For the text-containing cell, return its midpoint in [x, y] coordinate format. 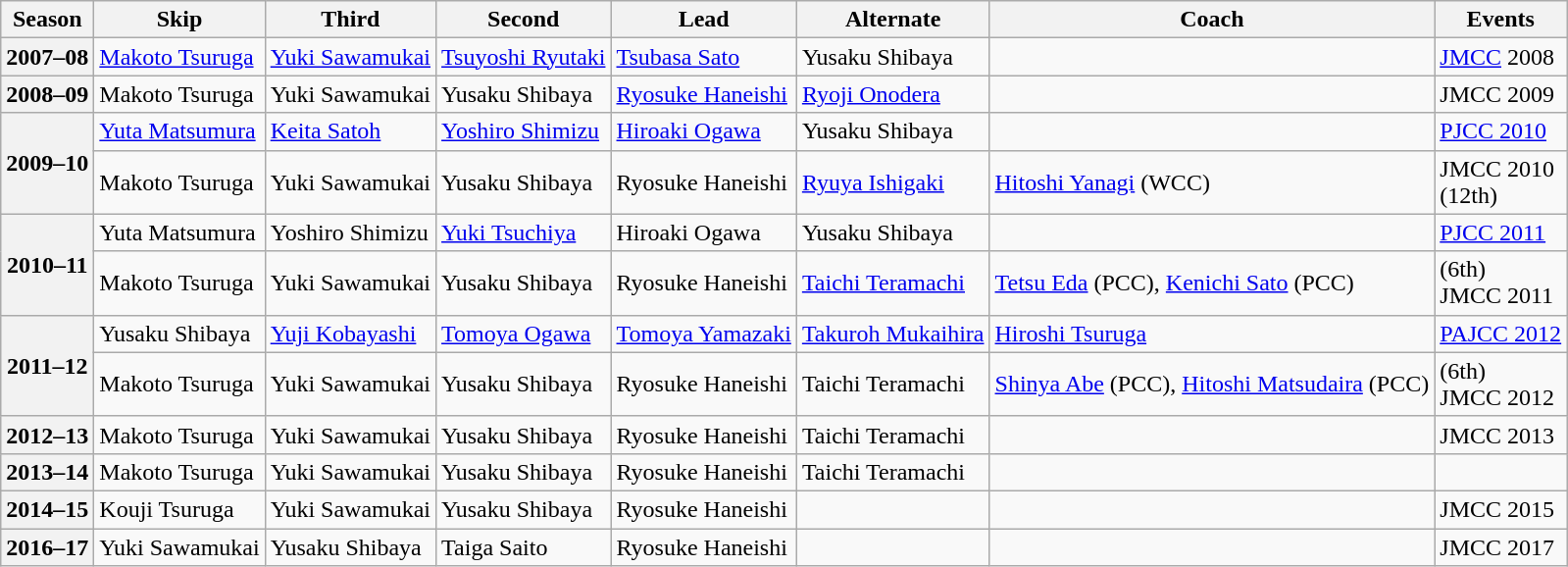
Shinya Abe (PCC), Hitoshi Matsudaira (PCC) [1212, 385]
PAJCC 2012 [1500, 334]
(6th)JMCC 2011 [1500, 283]
JMCC 2010 (12th) [1500, 182]
Tomoya Ogawa [524, 334]
Tsubasa Sato [704, 57]
Yuki Tsuchiya [524, 232]
2007–08 [47, 57]
(6th)JMCC 2012 [1500, 385]
Ryuya Ishigaki [892, 182]
2008–09 [47, 94]
Third [350, 20]
2011–12 [47, 365]
Yuji Kobayashi [350, 334]
2012–13 [47, 435]
Second [524, 20]
Events [1500, 20]
JMCC 2015 [1500, 509]
JMCC 2008 [1500, 57]
2010–11 [47, 265]
Coach [1212, 20]
Alternate [892, 20]
Season [47, 20]
Hiroshi Tsuruga [1212, 334]
Tsuyoshi Ryutaki [524, 57]
JMCC 2017 [1500, 546]
JMCC 2013 [1500, 435]
2009–10 [47, 163]
Tetsu Eda (PCC), Kenichi Sato (PCC) [1212, 283]
Skip [179, 20]
2013–14 [47, 472]
Takuroh Mukaihira [892, 334]
2014–15 [47, 509]
Hitoshi Yanagi (WCC) [1212, 182]
Kouji Tsuruga [179, 509]
Tomoya Yamazaki [704, 334]
PJCC 2010 [1500, 131]
Keita Satoh [350, 131]
2016–17 [47, 546]
Lead [704, 20]
JMCC 2009 [1500, 94]
PJCC 2011 [1500, 232]
Taiga Saito [524, 546]
Ryoji Onodera [892, 94]
